Identify which cell holds the provided text, then report its (x, y) central coordinate. 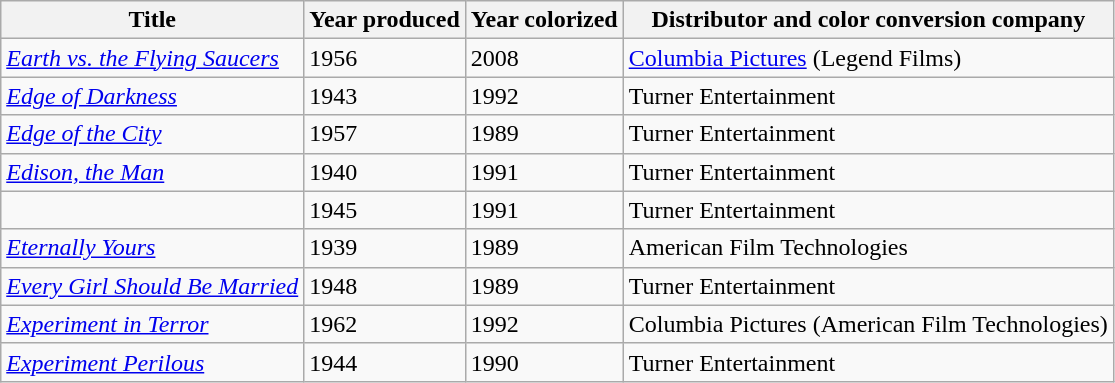
Year produced (385, 20)
Experiment Perilous (152, 362)
1945 (385, 210)
Columbia Pictures (American Film Technologies) (868, 324)
1957 (385, 134)
Edge of Darkness (152, 96)
1962 (385, 324)
1948 (385, 286)
1956 (385, 58)
Title (152, 20)
Columbia Pictures (Legend Films) (868, 58)
American Film Technologies (868, 248)
Experiment in Terror (152, 324)
Earth vs. the Flying Saucers (152, 58)
Edge of the City (152, 134)
1990 (544, 362)
Every Girl Should Be Married (152, 286)
1943 (385, 96)
1939 (385, 248)
Eternally Yours (152, 248)
2008 (544, 58)
Edison, the Man (152, 172)
Year colorized (544, 20)
1940 (385, 172)
Distributor and color conversion company (868, 20)
1944 (385, 362)
